Extract the [x, y] coordinate from the center of the cell holding the provided text.  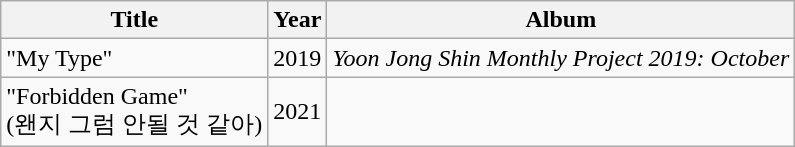
Yoon Jong Shin Monthly Project 2019: October [561, 58]
Title [134, 20]
"My Type" [134, 58]
Year [298, 20]
"Forbidden Game"(왠지 그럼 안될 것 같아) [134, 112]
2021 [298, 112]
Album [561, 20]
2019 [298, 58]
